Search for the cell housing the specified text and yield its (x, y) center coordinate. 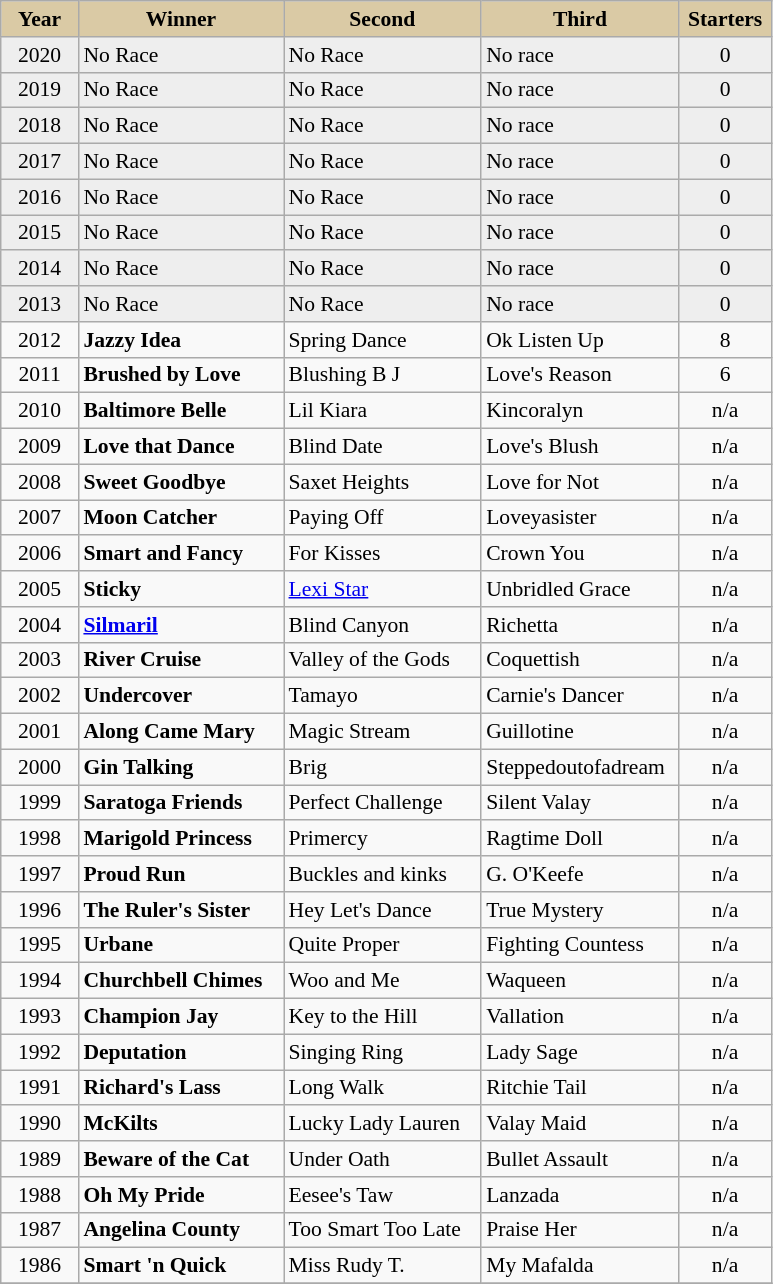
Under Oath (383, 1159)
Jazzy Idea (180, 340)
G. O'Keefe (580, 874)
1987 (40, 1230)
Richetta (580, 625)
Praise Her (580, 1230)
Marigold Princess (180, 839)
2016 (40, 197)
For Kisses (383, 554)
Steppedoutofadream (580, 767)
Too Smart Too Late (383, 1230)
Kincoralyn (580, 411)
Valay Maid (580, 1124)
Crown You (580, 554)
Love's Blush (580, 447)
Eesee's Taw (383, 1195)
Richard's Lass (180, 1088)
Sweet Goodbye (180, 482)
Blind Date (383, 447)
1995 (40, 945)
Churchbell Chimes (180, 981)
Silent Valay (580, 803)
Quite Proper (383, 945)
Second (383, 19)
Love that Dance (180, 447)
Key to the Hill (383, 1017)
2017 (40, 162)
2007 (40, 518)
Ok Listen Up (580, 340)
Saxet Heights (383, 482)
Ritchie Tail (580, 1088)
Woo and Me (383, 981)
Winner (180, 19)
Waqueen (580, 981)
Silmaril (180, 625)
Buckles and kinks (383, 874)
Spring Dance (383, 340)
Paying Off (383, 518)
2008 (40, 482)
Loveyasister (580, 518)
Smart and Fancy (180, 554)
2002 (40, 696)
Blushing B J (383, 375)
6 (726, 375)
1998 (40, 839)
1988 (40, 1195)
Along Came Mary (180, 732)
2003 (40, 660)
1996 (40, 910)
2006 (40, 554)
1999 (40, 803)
Champion Jay (180, 1017)
Lucky Lady Lauren (383, 1124)
Bullet Assault (580, 1159)
Love for Not (580, 482)
Starters (726, 19)
Brig (383, 767)
My Mafalda (580, 1266)
Beware of the Cat (180, 1159)
1991 (40, 1088)
Valley of the Gods (383, 660)
2005 (40, 589)
Proud Run (180, 874)
1997 (40, 874)
McKilts (180, 1124)
Ragtime Doll (580, 839)
Vallation (580, 1017)
Carnie's Dancer (580, 696)
Brushed by Love (180, 375)
Perfect Challenge (383, 803)
Guillotine (580, 732)
Love's Reason (580, 375)
Gin Talking (180, 767)
Tamayo (383, 696)
True Mystery (580, 910)
2014 (40, 269)
Year (40, 19)
2019 (40, 90)
2020 (40, 55)
Angelina County (180, 1230)
Oh My Pride (180, 1195)
Primercy (383, 839)
Lanzada (580, 1195)
2009 (40, 447)
1993 (40, 1017)
Magic Stream (383, 732)
The Ruler's Sister (180, 910)
2010 (40, 411)
Miss Rudy T. (383, 1266)
Baltimore Belle (180, 411)
Hey Let's Dance (383, 910)
Lexi Star (383, 589)
1989 (40, 1159)
Saratoga Friends (180, 803)
River Cruise (180, 660)
Singing Ring (383, 1052)
Deputation (180, 1052)
Sticky (180, 589)
2012 (40, 340)
Fighting Countess (580, 945)
1990 (40, 1124)
Lady Sage (580, 1052)
Third (580, 19)
1994 (40, 981)
2018 (40, 126)
Long Walk (383, 1088)
Smart 'n Quick (180, 1266)
Urbane (180, 945)
Undercover (180, 696)
8 (726, 340)
2015 (40, 233)
Coquettish (580, 660)
2013 (40, 304)
Lil Kiara (383, 411)
2011 (40, 375)
1986 (40, 1266)
2001 (40, 732)
2004 (40, 625)
Moon Catcher (180, 518)
2000 (40, 767)
Blind Canyon (383, 625)
1992 (40, 1052)
Unbridled Grace (580, 589)
